Detect which cell encompasses the target text, then output its (X, Y) center coordinate. 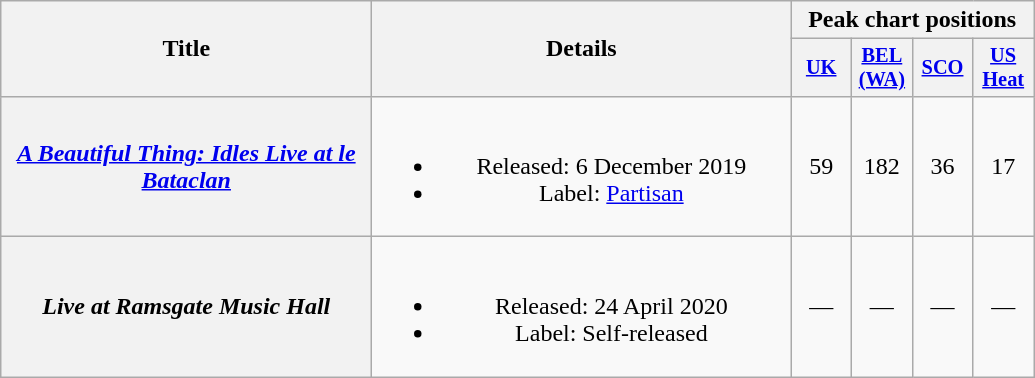
Title (186, 49)
Live at Ramsgate Music Hall (186, 307)
Details (582, 49)
17 (1004, 166)
182 (882, 166)
BEL(WA) (882, 68)
36 (942, 166)
USHeat (1004, 68)
A Beautiful Thing: Idles Live at le Bataclan (186, 166)
Released: 24 April 2020Label: Self-released (582, 307)
SCO (942, 68)
Peak chart positions (912, 20)
Released: 6 December 2019Label: Partisan (582, 166)
59 (822, 166)
UK (822, 68)
